Locate the cell with the specified text and output its (X, Y) center coordinate. 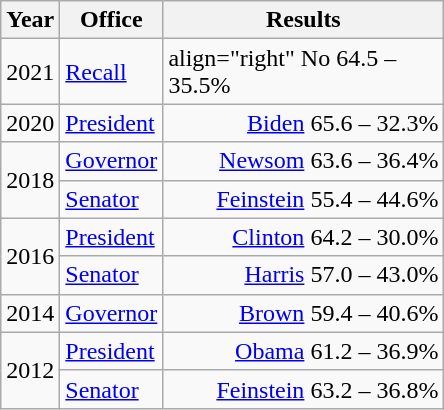
Recall (112, 72)
2021 (30, 72)
Clinton 64.2 – 30.0% (304, 237)
Year (30, 20)
2018 (30, 180)
Feinstein 63.2 – 36.8% (304, 389)
Obama 61.2 – 36.9% (304, 351)
2012 (30, 370)
align="right" No 64.5 – 35.5% (304, 72)
Biden 65.6 – 32.3% (304, 123)
Newsom 63.6 – 36.4% (304, 161)
Feinstein 55.4 – 44.6% (304, 199)
2014 (30, 313)
Harris 57.0 – 43.0% (304, 275)
Brown 59.4 – 40.6% (304, 313)
2020 (30, 123)
2016 (30, 256)
Results (304, 20)
Office (112, 20)
